From the cell containing the given text, extract its center point as (X, Y) coordinate. 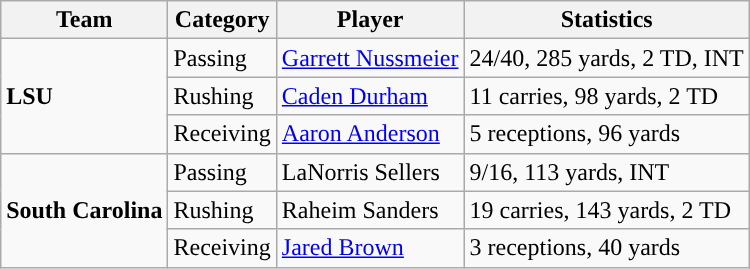
South Carolina (84, 210)
Statistics (606, 20)
Garrett Nussmeier (370, 58)
Category (222, 20)
3 receptions, 40 yards (606, 248)
Player (370, 20)
Team (84, 20)
LaNorris Sellers (370, 172)
9/16, 113 yards, INT (606, 172)
Aaron Anderson (370, 134)
19 carries, 143 yards, 2 TD (606, 210)
5 receptions, 96 yards (606, 134)
11 carries, 98 yards, 2 TD (606, 96)
24/40, 285 yards, 2 TD, INT (606, 58)
Raheim Sanders (370, 210)
Jared Brown (370, 248)
LSU (84, 96)
Caden Durham (370, 96)
